For the text-containing cell, return its midpoint in (X, Y) coordinate format. 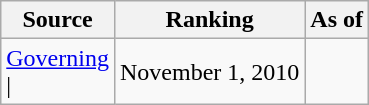
Source (58, 20)
Ranking (209, 20)
November 1, 2010 (209, 72)
Governing| (58, 72)
As of (337, 20)
